Find where the given text appears and provide that cell's center as [x, y] coordinate. 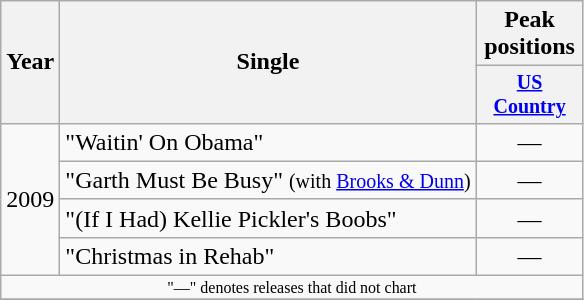
"Garth Must Be Busy" (with Brooks & Dunn) [268, 180]
"Waitin' On Obama" [268, 142]
2009 [30, 199]
"(If I Had) Kellie Pickler's Boobs" [268, 218]
Single [268, 62]
"Christmas in Rehab" [268, 256]
Peak positions [530, 34]
Year [30, 62]
US Country [530, 94]
"—" denotes releases that did not chart [292, 288]
